From the cell containing the given text, extract its center point as (X, Y) coordinate. 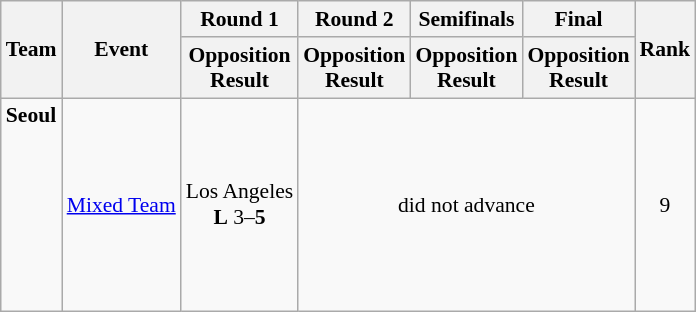
Event (122, 50)
Team (32, 50)
did not advance (466, 205)
Mixed Team (122, 205)
Round 2 (354, 19)
Rank (666, 50)
Round 1 (240, 19)
Los Angeles L 3–5 (240, 205)
Seoul (32, 205)
Final (578, 19)
9 (666, 205)
Semifinals (466, 19)
